Determine the (X, Y) coordinate at the center of the cell enclosing the given text.  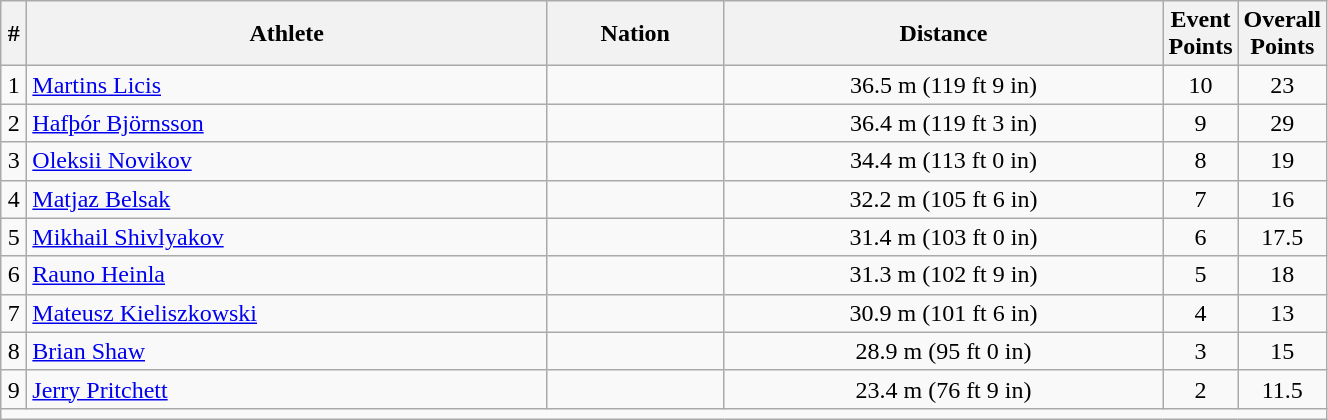
Mikhail Shivlyakov (287, 237)
Jerry Pritchett (287, 389)
Oleksii Novikov (287, 161)
23.4 m (76 ft 9 in) (944, 389)
30.9 m (101 ft 6 in) (944, 313)
Distance (944, 34)
Hafþór Björnsson (287, 123)
18 (1282, 275)
10 (1200, 85)
16 (1282, 199)
23 (1282, 85)
13 (1282, 313)
15 (1282, 351)
17.5 (1282, 237)
11.5 (1282, 389)
Mateusz Kieliszkowski (287, 313)
Matjaz Belsak (287, 199)
36.4 m (119 ft 3 in) (944, 123)
1 (14, 85)
29 (1282, 123)
Rauno Heinla (287, 275)
Athlete (287, 34)
32.2 m (105 ft 6 in) (944, 199)
31.3 m (102 ft 9 in) (944, 275)
Event Points (1200, 34)
34.4 m (113 ft 0 in) (944, 161)
# (14, 34)
31.4 m (103 ft 0 in) (944, 237)
Overall Points (1282, 34)
19 (1282, 161)
Brian Shaw (287, 351)
28.9 m (95 ft 0 in) (944, 351)
Martins Licis (287, 85)
Nation (636, 34)
36.5 m (119 ft 9 in) (944, 85)
